Determine the [x, y] coordinate at the center of the cell enclosing the given text.  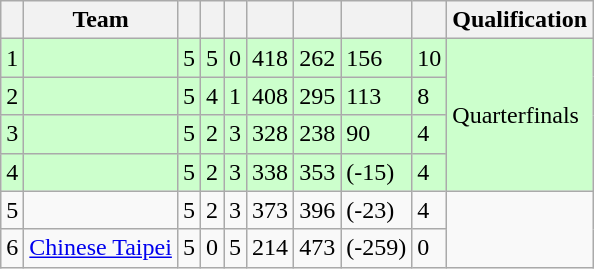
295 [318, 96]
262 [318, 58]
8 [430, 96]
Qualification [520, 20]
418 [270, 58]
Chinese Taipei [101, 248]
10 [430, 58]
408 [270, 96]
328 [270, 134]
(-15) [376, 172]
Quarterfinals [520, 115]
(-23) [376, 210]
214 [270, 248]
(-259) [376, 248]
Team [101, 20]
6 [12, 248]
156 [376, 58]
113 [376, 96]
353 [318, 172]
90 [376, 134]
473 [318, 248]
396 [318, 210]
373 [270, 210]
238 [318, 134]
338 [270, 172]
